Pinpoint the cell where the given text exists, returning its (x, y) midpoint coordinate. 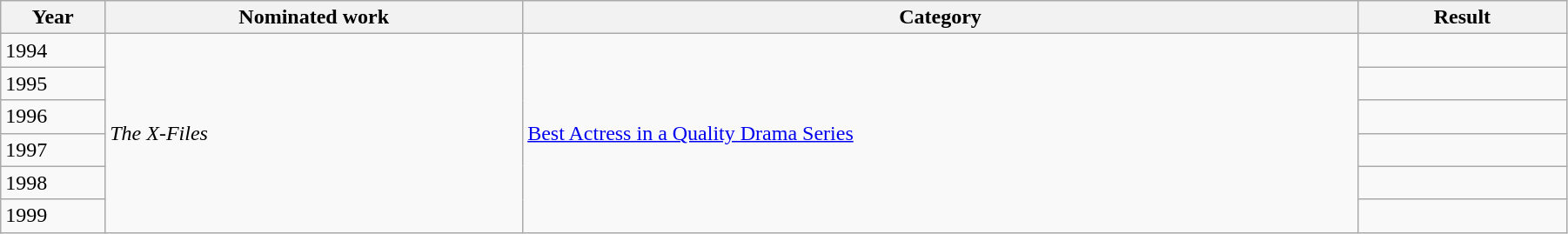
1995 (53, 84)
Nominated work (314, 17)
Category (941, 17)
1997 (53, 150)
Result (1462, 17)
The X-Files (314, 133)
Best Actress in a Quality Drama Series (941, 133)
1994 (53, 50)
Year (53, 17)
1996 (53, 117)
1998 (53, 183)
1999 (53, 216)
